Pinpoint the cell where the given text exists, returning its [x, y] midpoint coordinate. 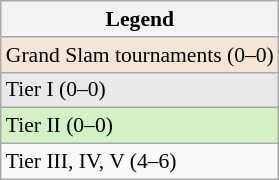
Tier II (0–0) [140, 126]
Tier I (0–0) [140, 90]
Grand Slam tournaments (0–0) [140, 55]
Tier III, IV, V (4–6) [140, 162]
Legend [140, 19]
